Detect which cell encompasses the target text, then output its [x, y] center coordinate. 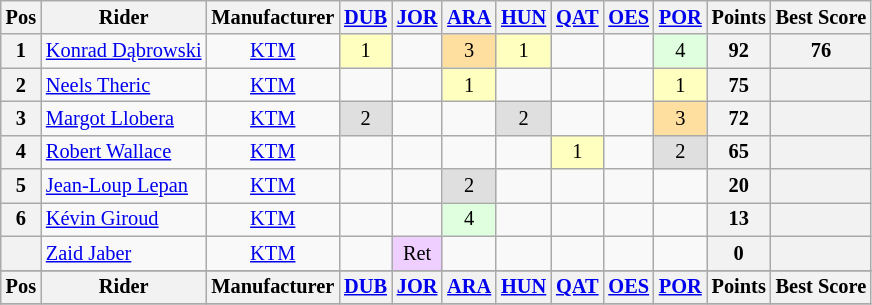
92 [739, 51]
65 [739, 152]
Margot Llobera [124, 118]
Neels Theric [124, 85]
Ret [417, 253]
0 [739, 253]
20 [739, 186]
13 [739, 219]
Robert Wallace [124, 152]
Kévin Giroud [124, 219]
76 [821, 51]
6 [21, 219]
75 [739, 85]
72 [739, 118]
Jean-Loup Lepan [124, 186]
Konrad Dąbrowski [124, 51]
Zaid Jaber [124, 253]
5 [21, 186]
